Identify which cell holds the provided text, then report its (X, Y) central coordinate. 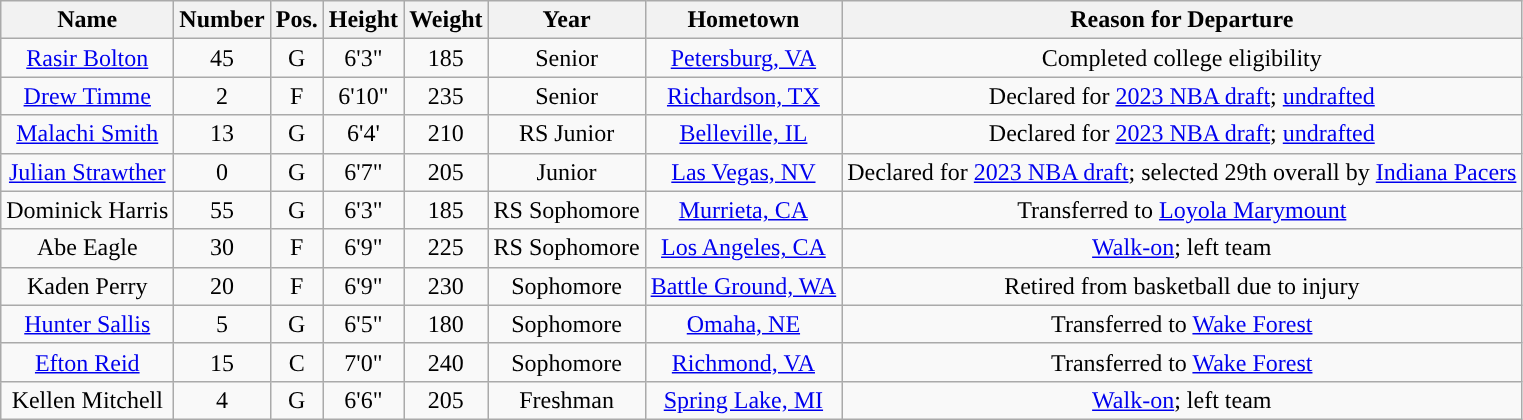
Petersburg, VA (744, 58)
30 (222, 248)
6'6" (363, 400)
Reason for Departure (1182, 20)
5 (222, 324)
Efton Reid (88, 362)
Battle Ground, WA (744, 286)
Belleville, IL (744, 134)
Junior (566, 172)
Murrieta, CA (744, 210)
20 (222, 286)
Number (222, 20)
Drew Timme (88, 96)
Hunter Sallis (88, 324)
6'10" (363, 96)
Transferred to Loyola Marymount (1182, 210)
Julian Strawther (88, 172)
240 (446, 362)
Malachi Smith (88, 134)
Hometown (744, 20)
13 (222, 134)
225 (446, 248)
Completed college eligibility (1182, 58)
C (296, 362)
Pos. (296, 20)
Abe Eagle (88, 248)
4 (222, 400)
Richardson, TX (744, 96)
Height (363, 20)
180 (446, 324)
15 (222, 362)
Omaha, NE (744, 324)
Kellen Mitchell (88, 400)
6'5" (363, 324)
Declared for 2023 NBA draft; selected 29th overall by Indiana Pacers (1182, 172)
6'7" (363, 172)
Richmond, VA (744, 362)
Name (88, 20)
Dominick Harris (88, 210)
235 (446, 96)
Las Vegas, NV (744, 172)
Year (566, 20)
230 (446, 286)
0 (222, 172)
Freshman (566, 400)
210 (446, 134)
6'4' (363, 134)
Los Angeles, CA (744, 248)
RS Junior (566, 134)
Weight (446, 20)
Spring Lake, MI (744, 400)
45 (222, 58)
7'0" (363, 362)
2 (222, 96)
Kaden Perry (88, 286)
Retired from basketball due to injury (1182, 286)
55 (222, 210)
Rasir Bolton (88, 58)
